Locate the cell with the specified text and output its [X, Y] center coordinate. 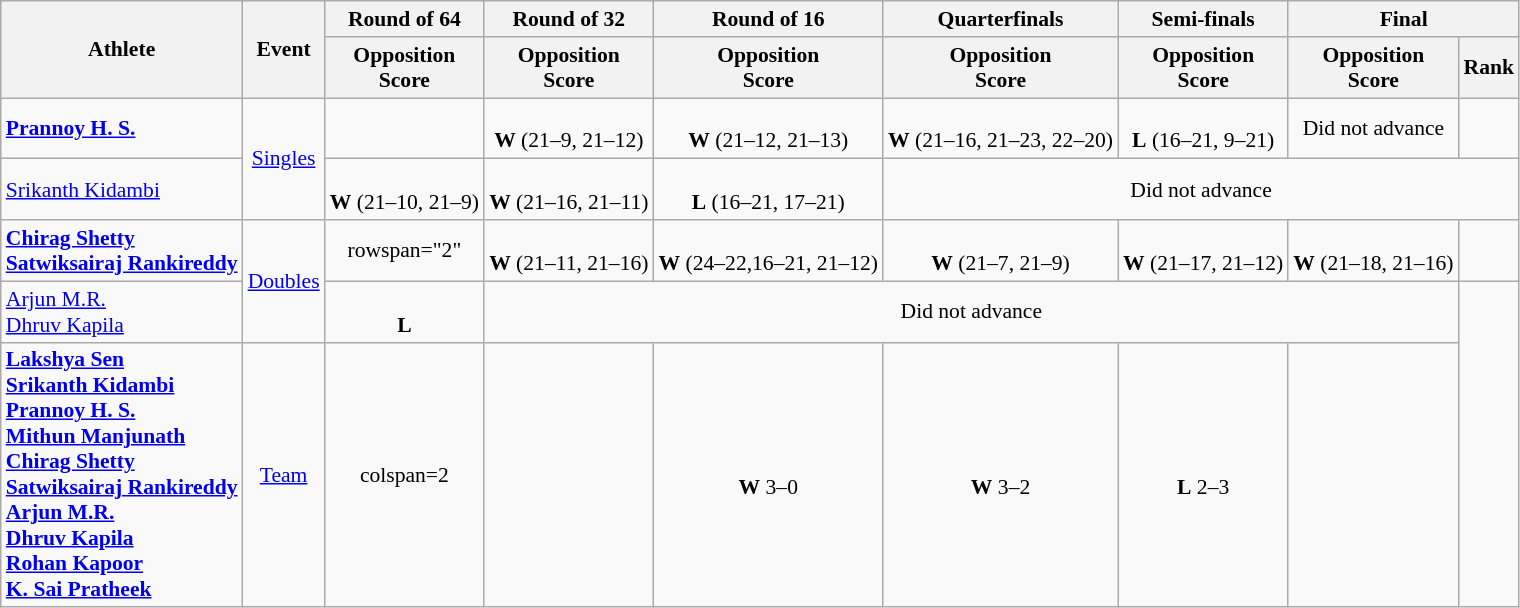
W (21–18, 21–16) [1373, 250]
W (21–9, 21–12) [568, 128]
Arjun M.R. Dhruv Kapila [122, 312]
Quarterfinals [1000, 19]
W (21–16, 21–11) [568, 190]
W (21–17, 21–12) [1203, 250]
Round of 16 [768, 19]
Round of 32 [568, 19]
Rank [1488, 68]
Doubles [284, 281]
Chirag Shetty Satwiksairaj Rankireddy [122, 250]
L 2–3 [1203, 474]
W 3–2 [1000, 474]
W (21–16, 21–23, 22–20) [1000, 128]
W (21–7, 21–9) [1000, 250]
Round of 64 [404, 19]
W (21–11, 21–16) [568, 250]
Athlete [122, 50]
W (21–12, 21–13) [768, 128]
L (16–21, 17–21) [768, 190]
W 3–0 [768, 474]
colspan=2 [404, 474]
Team [284, 474]
L [404, 312]
Semi-finals [1203, 19]
Prannoy H. S. [122, 128]
W (24–22,16–21, 21–12) [768, 250]
W (21–10, 21–9) [404, 190]
Lakshya SenSrikanth KidambiPrannoy H. S.Mithun ManjunathChirag ShettySatwiksairaj RankireddyArjun M.R.Dhruv KapilaRohan KapoorK. Sai Pratheek [122, 474]
Singles [284, 159]
Final [1404, 19]
rowspan="2" [404, 250]
Event [284, 50]
L (16–21, 9–21) [1203, 128]
Srikanth Kidambi [122, 190]
